Determine the (X, Y) coordinate at the center of the cell enclosing the given text.  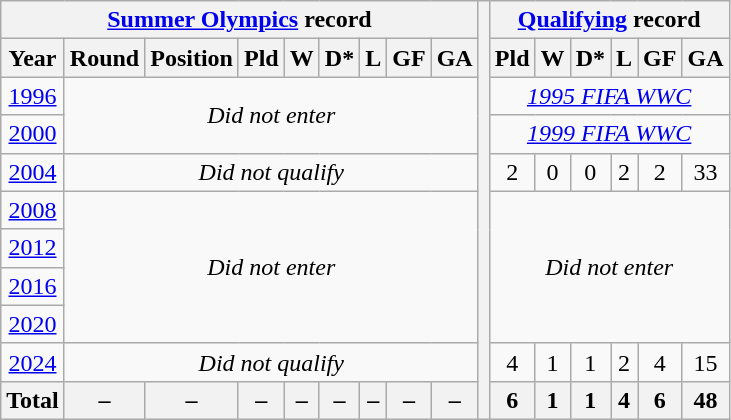
2008 (33, 210)
15 (706, 362)
48 (706, 400)
2016 (33, 286)
Year (33, 58)
1999 FIFA WWC (609, 134)
Qualifying record (609, 20)
33 (706, 172)
2004 (33, 172)
1995 FIFA WWC (609, 96)
2000 (33, 134)
2024 (33, 362)
1996 (33, 96)
Round (104, 58)
2020 (33, 324)
2012 (33, 248)
Summer Olympics record (240, 20)
Total (33, 400)
Position (192, 58)
